Provide the [X, Y] coordinate of the cell's center where the given text is located.  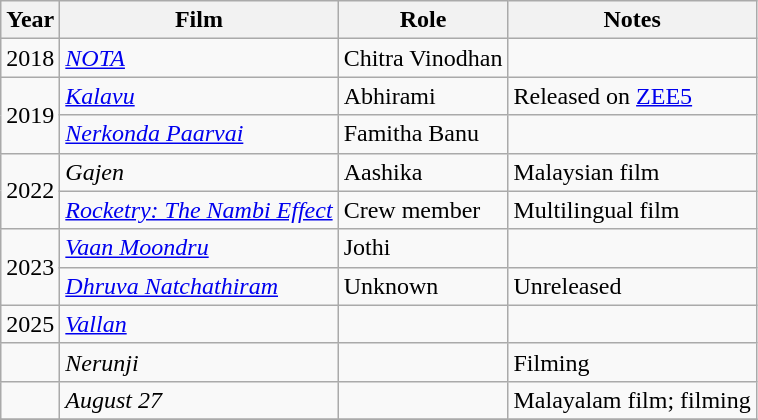
Unreleased [632, 286]
Jothi [423, 248]
Multilingual film [632, 210]
Kalavu [199, 96]
2025 [30, 324]
Aashika [423, 172]
Famitha Banu [423, 134]
2023 [30, 267]
2022 [30, 191]
Crew member [423, 210]
Unknown [423, 286]
Nerunji [199, 362]
2018 [30, 58]
Released on ZEE5 [632, 96]
Malaysian film [632, 172]
Chitra Vinodhan [423, 58]
Vaan Moondru [199, 248]
Year [30, 20]
NOTA [199, 58]
Role [423, 20]
Abhirami [423, 96]
Nerkonda Paarvai [199, 134]
Filming [632, 362]
Film [199, 20]
Rocketry: The Nambi Effect [199, 210]
Notes [632, 20]
Vallan [199, 324]
Gajen [199, 172]
2019 [30, 115]
Dhruva Natchathiram [199, 286]
Malayalam film; filming [632, 400]
August 27 [199, 400]
